Return the [X, Y] coordinate for the center point of the cell that contains the specified text.  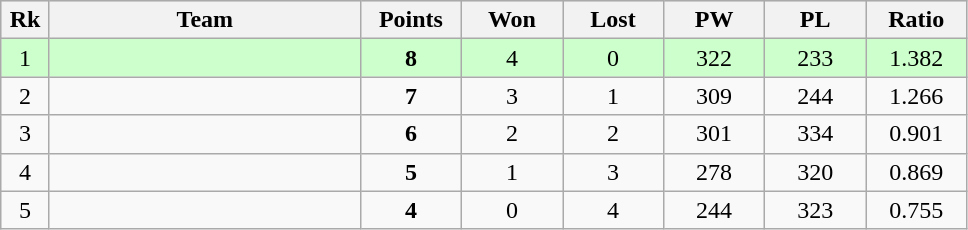
Team [204, 20]
PL [816, 20]
6 [410, 134]
320 [816, 172]
233 [816, 58]
0.901 [916, 134]
0.755 [916, 210]
Won [512, 20]
Rk [26, 20]
334 [816, 134]
278 [714, 172]
0.869 [916, 172]
Points [410, 20]
8 [410, 58]
323 [816, 210]
1.382 [916, 58]
1.266 [916, 96]
7 [410, 96]
PW [714, 20]
309 [714, 96]
301 [714, 134]
322 [714, 58]
Lost [612, 20]
Ratio [916, 20]
